Capture the cell that displays the provided text and extract its (X, Y) central coordinate. 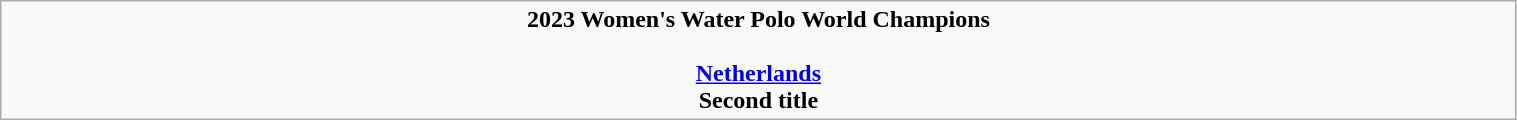
2023 Women's Water Polo World ChampionsNetherlandsSecond title (758, 60)
